Pinpoint the cell where the given text exists, returning its (x, y) midpoint coordinate. 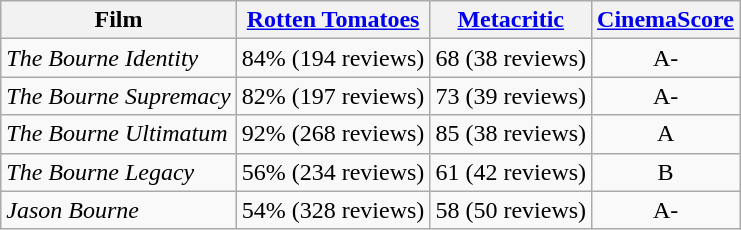
73 (39 reviews) (511, 96)
54% (328 reviews) (333, 210)
The Bourne Supremacy (118, 96)
58 (50 reviews) (511, 210)
68 (38 reviews) (511, 58)
The Bourne Legacy (118, 172)
Film (118, 20)
B (666, 172)
Jason Bourne (118, 210)
CinemaScore (666, 20)
The Bourne Ultimatum (118, 134)
Metacritic (511, 20)
Rotten Tomatoes (333, 20)
84% (194 reviews) (333, 58)
82% (197 reviews) (333, 96)
A (666, 134)
92% (268 reviews) (333, 134)
56% (234 reviews) (333, 172)
61 (42 reviews) (511, 172)
85 (38 reviews) (511, 134)
The Bourne Identity (118, 58)
